Scan for the cell matching the given text and deliver its (X, Y) coordinate at center. 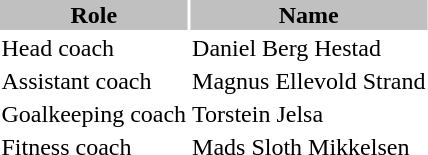
Daniel Berg Hestad (309, 48)
Goalkeeping coach (94, 114)
Name (309, 15)
Head coach (94, 48)
Role (94, 15)
Assistant coach (94, 81)
Torstein Jelsa (309, 114)
Magnus Ellevold Strand (309, 81)
